Find where the given text appears and provide that cell's center as (X, Y) coordinate. 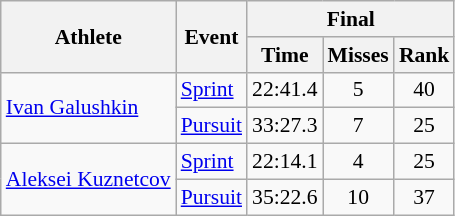
Misses (358, 55)
35:22.6 (284, 197)
33:27.3 (284, 126)
Final (350, 19)
Aleksei Kuznetcov (88, 180)
Ivan Galushkin (88, 108)
4 (358, 162)
37 (424, 197)
7 (358, 126)
Event (212, 36)
Athlete (88, 36)
10 (358, 197)
22:14.1 (284, 162)
22:41.4 (284, 90)
40 (424, 90)
Rank (424, 55)
Time (284, 55)
5 (358, 90)
